From the cell containing the given text, extract its center point as [X, Y] coordinate. 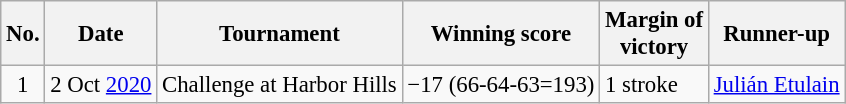
Runner-up [776, 34]
1 [23, 85]
−17 (66-64-63=193) [501, 85]
Julián Etulain [776, 85]
Tournament [280, 34]
Date [101, 34]
Margin ofvictory [654, 34]
1 stroke [654, 85]
2 Oct 2020 [101, 85]
Winning score [501, 34]
Challenge at Harbor Hills [280, 85]
No. [23, 34]
